Return (x, y) of the center of cell containing provided text 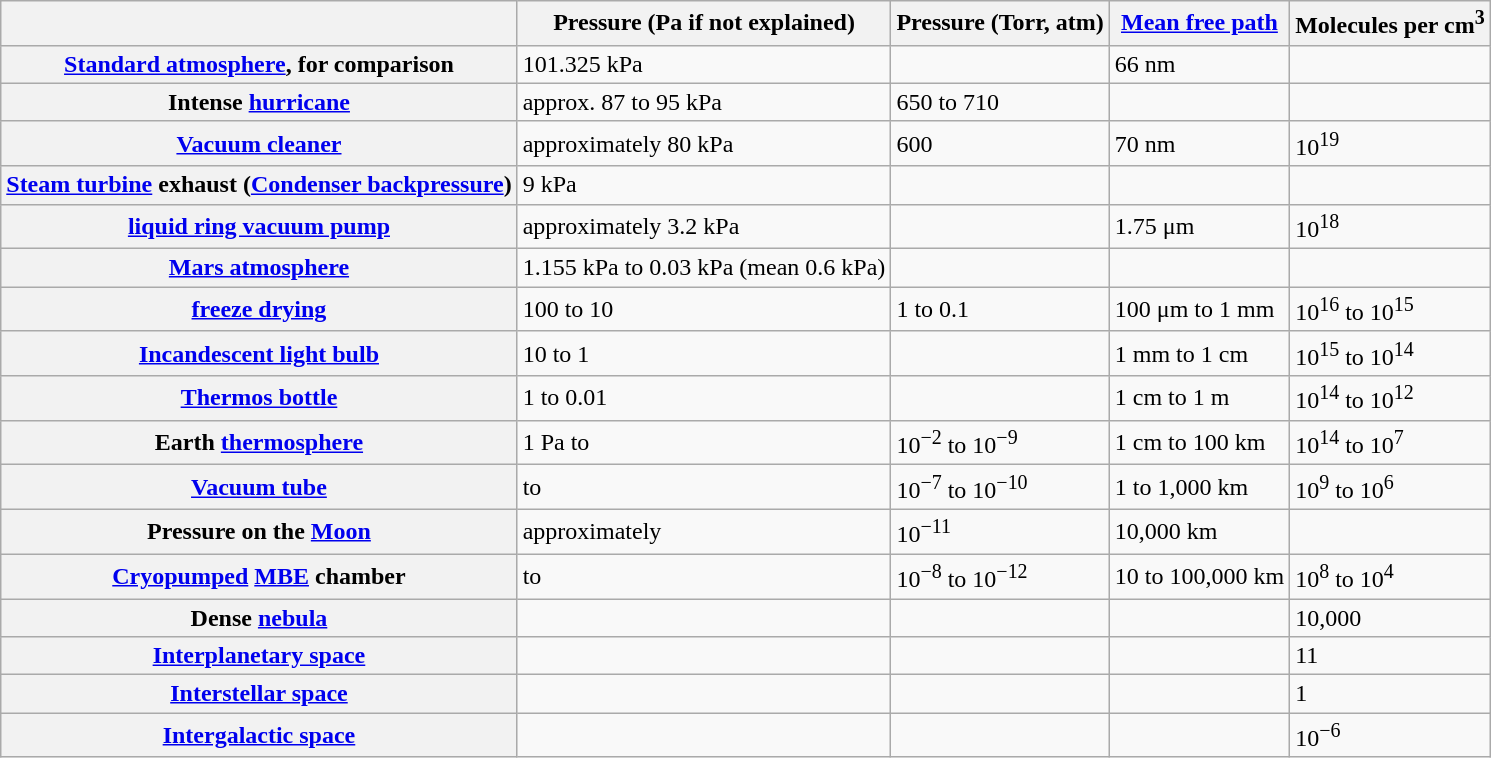
10−7 to 10−10 (1000, 488)
108 to 104 (1390, 576)
Vacuum cleaner (259, 144)
10−11 (1000, 532)
1 to 0.1 (1000, 310)
1019 (1390, 144)
10−6 (1390, 736)
Intergalactic space (259, 736)
10−8 to 10−12 (1000, 576)
109 to 106 (1390, 488)
1015 to 1014 (1390, 354)
Incandescent light bulb (259, 354)
1 mm to 1 cm (1199, 354)
10,000 km (1199, 532)
approx. 87 to 95 kPa (704, 102)
Pressure on the Moon (259, 532)
11 (1390, 656)
600 (1000, 144)
freeze drying (259, 310)
Dense nebula (259, 618)
1014 to 1012 (1390, 398)
650 to 710 (1000, 102)
Earth thermosphere (259, 442)
approximately (704, 532)
1018 (1390, 226)
1.155 kPa to 0.03 kPa (mean 0.6 kPa) (704, 268)
1016 to 1015 (1390, 310)
1014 to 107 (1390, 442)
Steam turbine exhaust (Condenser backpressure) (259, 185)
100 μm to 1 mm (1199, 310)
70 nm (1199, 144)
1 to 1,000 km (1199, 488)
1.75 μm (1199, 226)
1 cm to 100 km (1199, 442)
Cryopumped MBE chamber (259, 576)
Interstellar space (259, 694)
1 Pa to (704, 442)
9 kPa (704, 185)
10−2 to 10−9 (1000, 442)
1 cm to 1 m (1199, 398)
1 (1390, 694)
Pressure (Torr, atm) (1000, 24)
Pressure (Pa if not explained) (704, 24)
66 nm (1199, 64)
Mars atmosphere (259, 268)
Mean free path (1199, 24)
liquid ring vacuum pump (259, 226)
1 to 0.01 (704, 398)
Vacuum tube (259, 488)
10 to 100,000 km (1199, 576)
approximately 80 kPa (704, 144)
101.325 kPa (704, 64)
Molecules per cm3 (1390, 24)
Thermos bottle (259, 398)
10 to 1 (704, 354)
Standard atmosphere, for comparison (259, 64)
approximately 3.2 kPa (704, 226)
Interplanetary space (259, 656)
10,000 (1390, 618)
Intense hurricane (259, 102)
100 to 10 (704, 310)
